Return (X, Y) of the center of cell containing provided text 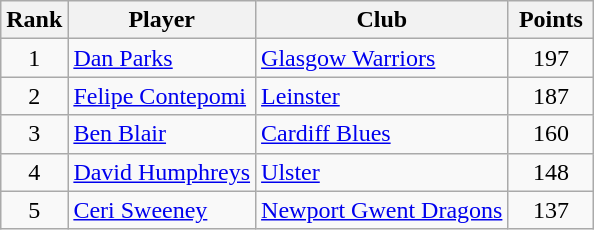
Newport Gwent Dragons (382, 210)
5 (34, 210)
160 (551, 134)
Ben Blair (162, 134)
1 (34, 58)
Cardiff Blues (382, 134)
Felipe Contepomi (162, 96)
2 (34, 96)
Ulster (382, 172)
187 (551, 96)
137 (551, 210)
197 (551, 58)
David Humphreys (162, 172)
Rank (34, 20)
Dan Parks (162, 58)
Leinster (382, 96)
Glasgow Warriors (382, 58)
4 (34, 172)
148 (551, 172)
3 (34, 134)
Ceri Sweeney (162, 210)
Club (382, 20)
Player (162, 20)
Points (551, 20)
